Find where the given text appears and provide that cell's center as (x, y) coordinate. 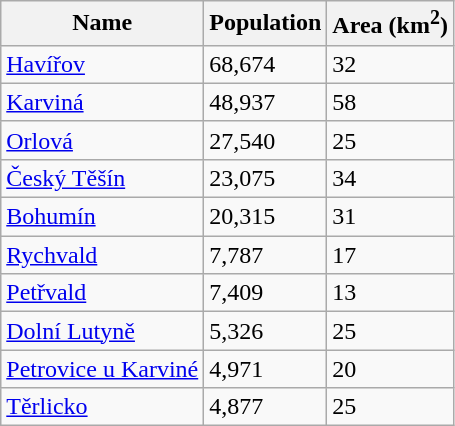
17 (390, 255)
Petrovice u Karviné (102, 369)
68,674 (266, 64)
7,787 (266, 255)
27,540 (266, 140)
48,937 (266, 102)
Population (266, 24)
Area (km2) (390, 24)
Rychvald (102, 255)
Těrlicko (102, 407)
5,326 (266, 331)
Bohumín (102, 217)
23,075 (266, 178)
31 (390, 217)
Český Těšín (102, 178)
34 (390, 178)
7,409 (266, 293)
Karviná (102, 102)
Havířov (102, 64)
20,315 (266, 217)
20 (390, 369)
58 (390, 102)
Dolní Lutyně (102, 331)
4,971 (266, 369)
32 (390, 64)
Name (102, 24)
Orlová (102, 140)
Petřvald (102, 293)
13 (390, 293)
4,877 (266, 407)
